Capture the cell that displays the provided text and extract its (x, y) central coordinate. 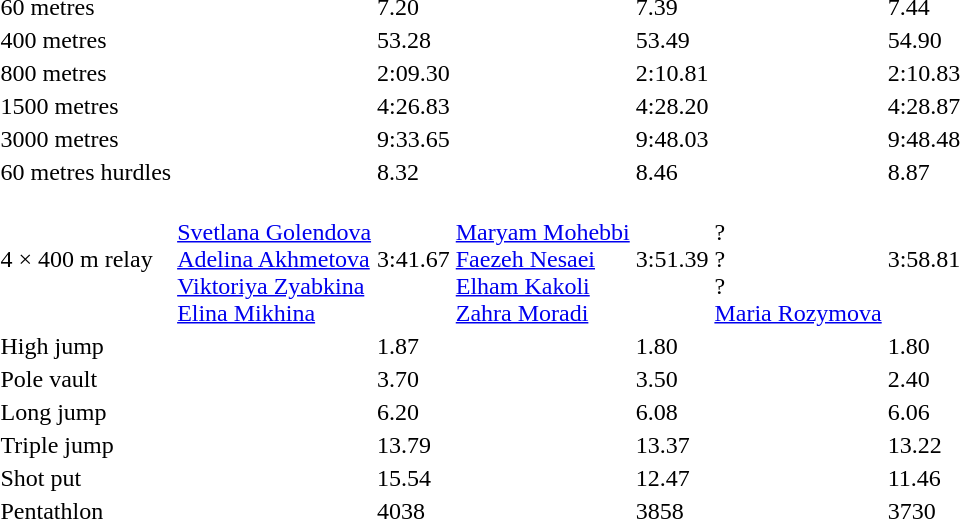
Svetlana GolendovaAdelina AkhmetovaViktoriya ZyabkinaElina Mikhina (274, 259)
15.54 (414, 478)
???Maria Rozymova (798, 259)
8.46 (672, 172)
3:51.39 (672, 259)
4:26.83 (414, 106)
13.79 (414, 445)
53.49 (672, 40)
6.08 (672, 412)
9:48.03 (672, 139)
9:33.65 (414, 139)
Maryam MohebbiFaezeh NesaeiElham KakoliZahra Moradi (542, 259)
6.20 (414, 412)
8.32 (414, 172)
2:09.30 (414, 73)
1.80 (672, 346)
13.37 (672, 445)
53.28 (414, 40)
4:28.20 (672, 106)
3.70 (414, 379)
2:10.81 (672, 73)
3.50 (672, 379)
12.47 (672, 478)
3:41.67 (414, 259)
1.87 (414, 346)
